Identify which cell holds the provided text, then report its (X, Y) central coordinate. 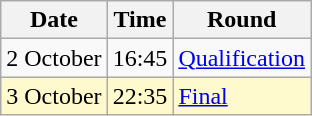
3 October (54, 96)
16:45 (140, 58)
Date (54, 20)
2 October (54, 58)
Round (242, 20)
Qualification (242, 58)
Final (242, 96)
22:35 (140, 96)
Time (140, 20)
